Scan for the cell matching the given text and deliver its (x, y) coordinate at center. 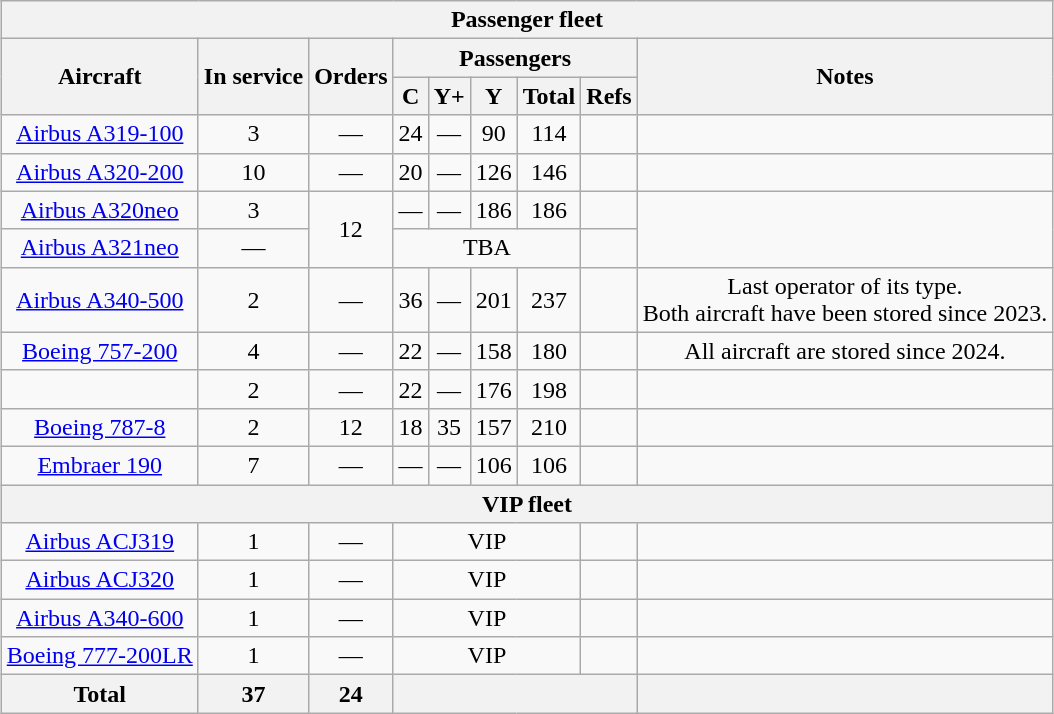
Boeing 787-8 (100, 427)
90 (494, 134)
C (410, 96)
146 (549, 172)
Airbus A340-600 (100, 618)
Boeing 777-200LR (100, 656)
In service (253, 77)
7 (253, 465)
10 (253, 172)
Last operator of its type.Both aircraft have been stored since 2023. (845, 300)
Notes (845, 77)
198 (549, 389)
Passenger fleet (527, 20)
All aircraft are stored since 2024. (845, 351)
Airbus ACJ320 (100, 580)
210 (549, 427)
18 (410, 427)
Airbus A319-100 (100, 134)
Embraer 190 (100, 465)
20 (410, 172)
Airbus A320neo (100, 210)
114 (549, 134)
Y (494, 96)
Airbus ACJ319 (100, 542)
176 (494, 389)
201 (494, 300)
180 (549, 351)
237 (549, 300)
37 (253, 694)
TBA (487, 248)
Refs (609, 96)
Aircraft (100, 77)
158 (494, 351)
VIP fleet (527, 503)
4 (253, 351)
Passengers (515, 58)
157 (494, 427)
35 (449, 427)
36 (410, 300)
Y+ (449, 96)
Airbus A320-200 (100, 172)
Airbus A321neo (100, 248)
Boeing 757-200 (100, 351)
Airbus A340-500 (100, 300)
Orders (351, 77)
126 (494, 172)
